Determine the [X, Y] coordinate at the center of the cell enclosing the given text.  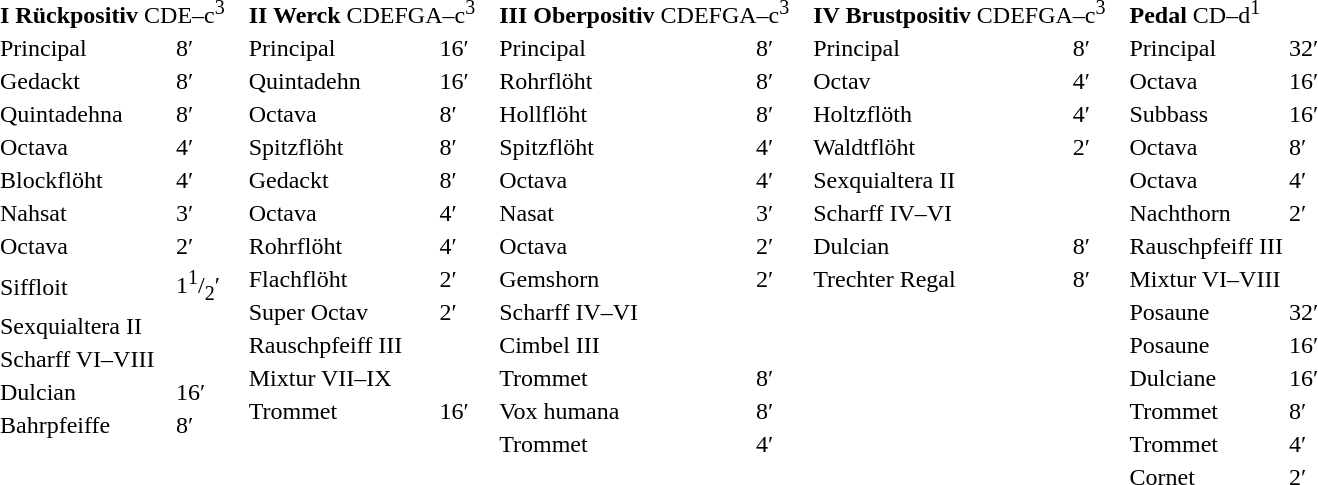
Mixtur VII–IX [341, 379]
Mixtur VI–VIII [1206, 280]
Trechter Regal [940, 280]
Nachthorn [1206, 214]
Gemshorn [625, 280]
11/2′ [201, 286]
Holtzflöth [940, 115]
Cimbel III [625, 346]
Dulcian [940, 247]
Waldtflöht [940, 148]
Octav [940, 82]
Nasat [625, 214]
Hollflöht [625, 115]
Subbass [1206, 115]
Sexquialtera II [940, 181]
Dulciane [1206, 379]
Vox humana [625, 412]
Gedackt [341, 181]
Super Octav [341, 313]
Quintadehn [341, 82]
Flachflöht [341, 280]
